From the cell containing the given text, extract its center point as (x, y) coordinate. 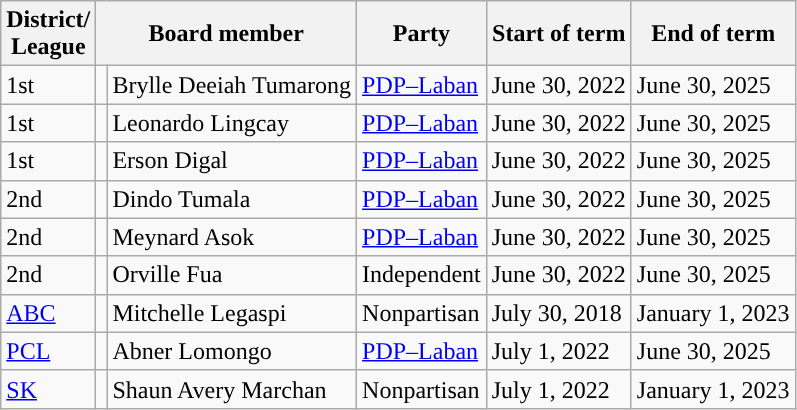
Independent (422, 275)
Erson Digal (232, 161)
Board member (226, 34)
Shaun Avery Marchan (232, 389)
Brylle Deeiah Tumarong (232, 85)
Start of term (558, 34)
ABC (48, 313)
Orville Fua (232, 275)
Party (422, 34)
Abner Lomongo (232, 351)
Meynard Asok (232, 237)
July 30, 2018 (558, 313)
District/League (48, 34)
Dindo Tumala (232, 199)
Mitchelle Legaspi (232, 313)
End of term (713, 34)
SK (48, 389)
Leonardo Lingcay (232, 123)
PCL (48, 351)
